Capture the cell that displays the provided text and extract its [X, Y] central coordinate. 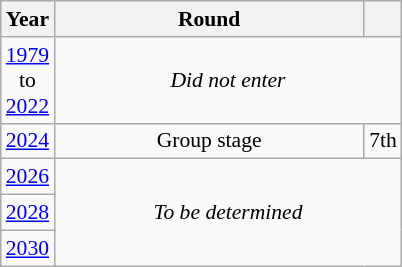
1979to2022 [28, 80]
Year [28, 19]
Group stage [209, 141]
2026 [28, 177]
7th [383, 141]
2028 [28, 213]
Did not enter [228, 80]
Round [209, 19]
To be determined [228, 212]
2024 [28, 141]
2030 [28, 248]
